Find where the given text appears and provide that cell's center as (x, y) coordinate. 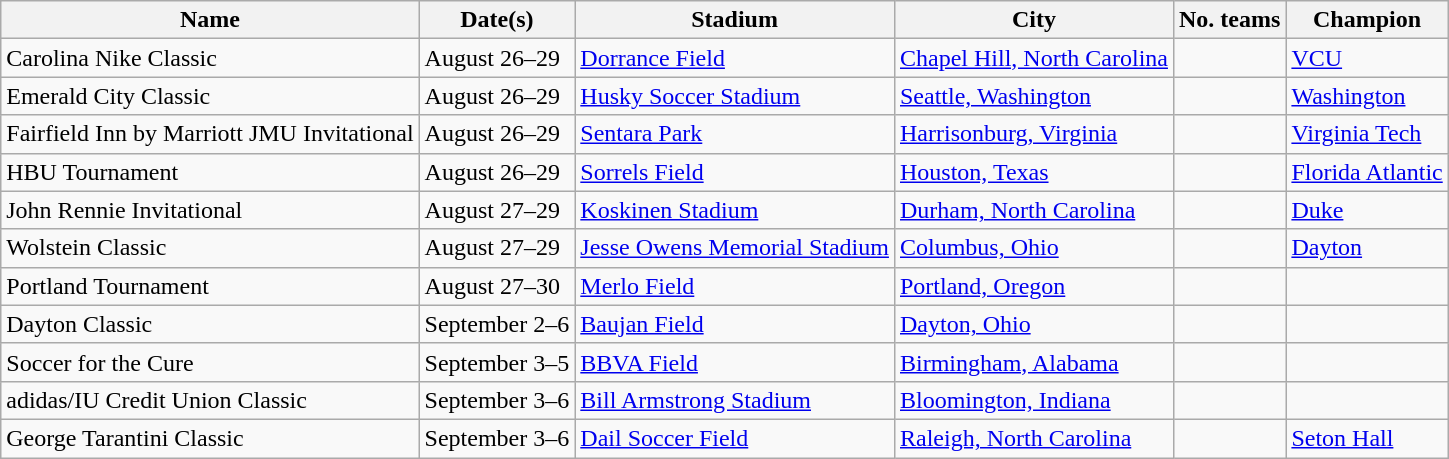
Harrisonburg, Virginia (1034, 134)
John Rennie Invitational (210, 210)
Koskinen Stadium (735, 210)
Portland, Oregon (1034, 286)
Champion (1367, 20)
Name (210, 20)
adidas/IU Credit Union Classic (210, 400)
No. teams (1229, 20)
Merlo Field (735, 286)
Portland Tournament (210, 286)
September 2–6 (497, 324)
BBVA Field (735, 362)
Emerald City Classic (210, 96)
HBU Tournament (210, 172)
Chapel Hill, North Carolina (1034, 58)
Stadium (735, 20)
Soccer for the Cure (210, 362)
Florida Atlantic (1367, 172)
Baujan Field (735, 324)
Date(s) (497, 20)
Washington (1367, 96)
Jesse Owens Memorial Stadium (735, 248)
Seattle, Washington (1034, 96)
Durham, North Carolina (1034, 210)
Columbus, Ohio (1034, 248)
Wolstein Classic (210, 248)
Dayton Classic (210, 324)
Houston, Texas (1034, 172)
George Tarantini Classic (210, 438)
Carolina Nike Classic (210, 58)
Bloomington, Indiana (1034, 400)
Dorrance Field (735, 58)
Duke (1367, 210)
Sorrels Field (735, 172)
City (1034, 20)
Dayton (1367, 248)
Dayton, Ohio (1034, 324)
Raleigh, North Carolina (1034, 438)
August 27–30 (497, 286)
Sentara Park (735, 134)
Dail Soccer Field (735, 438)
September 3–5 (497, 362)
Bill Armstrong Stadium (735, 400)
Husky Soccer Stadium (735, 96)
Birmingham, Alabama (1034, 362)
Seton Hall (1367, 438)
VCU (1367, 58)
Fairfield Inn by Marriott JMU Invitational (210, 134)
Virginia Tech (1367, 134)
